Find where the given text appears and provide that cell's center as (X, Y) coordinate. 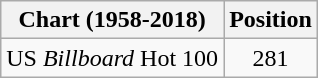
Position (271, 20)
US Billboard Hot 100 (112, 58)
281 (271, 58)
Chart (1958-2018) (112, 20)
